Provide the (X, Y) coordinate of the cell's center where the given text is located.  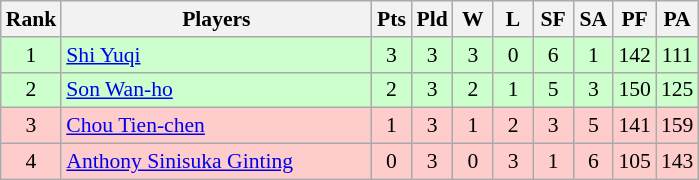
Players (216, 19)
125 (678, 90)
SA (593, 19)
141 (634, 126)
105 (634, 162)
111 (678, 55)
SF (553, 19)
Rank (32, 19)
PA (678, 19)
Son Wan-ho (216, 90)
142 (634, 55)
W (473, 19)
150 (634, 90)
Shi Yuqi (216, 55)
143 (678, 162)
Anthony Sinisuka Ginting (216, 162)
Pts (391, 19)
Chou Tien-chen (216, 126)
L (513, 19)
4 (32, 162)
159 (678, 126)
PF (634, 19)
Pld (432, 19)
